From the cell containing the given text, extract its center point as [X, Y] coordinate. 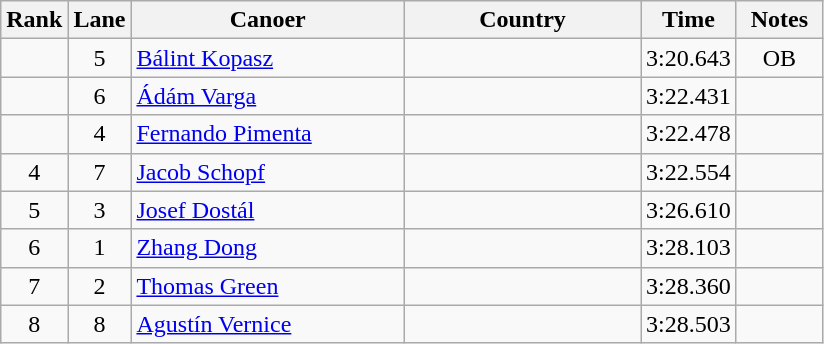
Fernando Pimenta [268, 134]
Agustín Vernice [268, 324]
Time [689, 20]
3:20.643 [689, 58]
Jacob Schopf [268, 172]
Rank [34, 20]
3:26.610 [689, 210]
Ádám Varga [268, 96]
3:22.478 [689, 134]
Country [522, 20]
2 [100, 286]
3:22.431 [689, 96]
Josef Dostál [268, 210]
Lane [100, 20]
Notes [779, 20]
3 [100, 210]
3:22.554 [689, 172]
3:28.103 [689, 248]
3:28.503 [689, 324]
3:28.360 [689, 286]
Zhang Dong [268, 248]
OB [779, 58]
1 [100, 248]
Thomas Green [268, 286]
Bálint Kopasz [268, 58]
Canoer [268, 20]
